Capture the cell that displays the provided text and extract its [x, y] central coordinate. 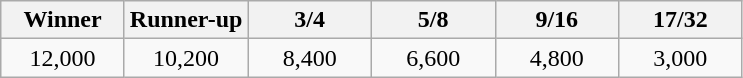
Winner [63, 20]
4,800 [557, 58]
5/8 [433, 20]
Runner-up [186, 20]
10,200 [186, 58]
8,400 [310, 58]
9/16 [557, 20]
17/32 [681, 20]
6,600 [433, 58]
3/4 [310, 20]
12,000 [63, 58]
3,000 [681, 58]
